Search for the cell housing the specified text and yield its [x, y] center coordinate. 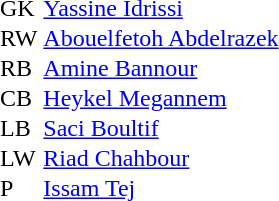
RW [18, 38]
Amine Bannour [160, 68]
Saci Boultif [160, 128]
LW [18, 158]
Heykel Megannem [160, 98]
CB [18, 98]
LB [18, 128]
Riad Chahbour [160, 158]
RB [18, 68]
Abouelfetoh Abdelrazek [160, 38]
